From the cell containing the given text, extract its center point as [x, y] coordinate. 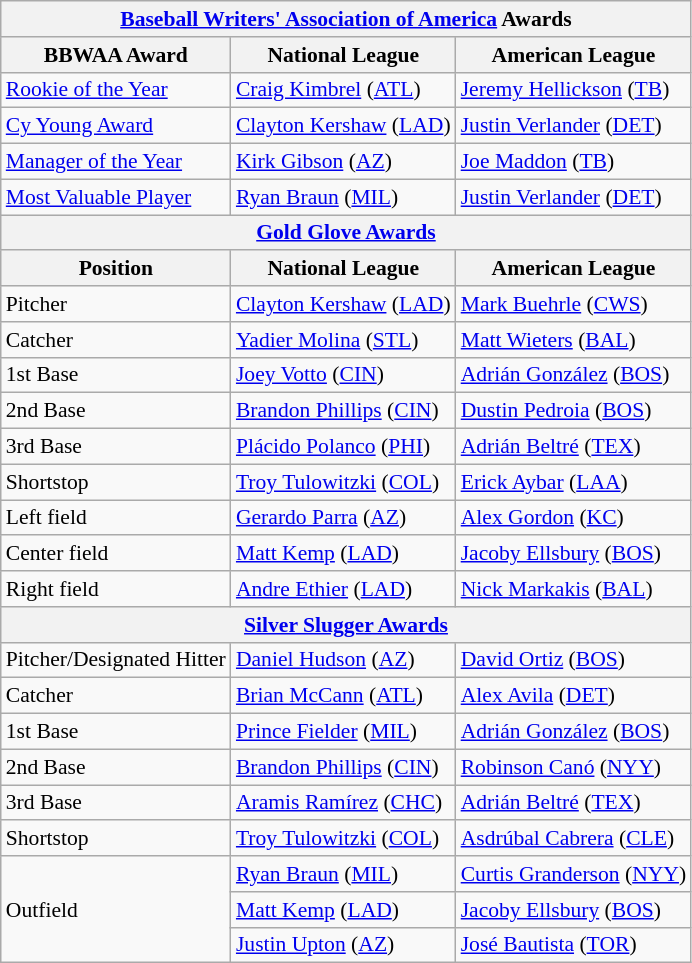
Outfield [116, 910]
Aramis Ramírez (CHC) [344, 803]
Mark Buehrle (CWS) [574, 304]
Joey Votto (CIN) [344, 375]
Robinson Canó (NYY) [574, 767]
Alex Avila (DET) [574, 696]
Nick Markakis (BAL) [574, 589]
Matt Wieters (BAL) [574, 340]
Kirk Gibson (AZ) [344, 162]
Center field [116, 554]
David Ortiz (BOS) [574, 660]
Gerardo Parra (AZ) [344, 518]
Position [116, 269]
Left field [116, 518]
Right field [116, 589]
Justin Upton (AZ) [344, 945]
Alex Gordon (KC) [574, 518]
Brian McCann (ATL) [344, 696]
Andre Ethier (LAD) [344, 589]
Craig Kimbrel (ATL) [344, 90]
Most Valuable Player [116, 197]
Rookie of the Year [116, 90]
Silver Slugger Awards [346, 625]
Erick Aybar (LAA) [574, 482]
Gold Glove Awards [346, 233]
Joe Maddon (TB) [574, 162]
Dustin Pedroia (BOS) [574, 411]
Baseball Writers' Association of America Awards [346, 19]
José Bautista (TOR) [574, 945]
Yadier Molina (STL) [344, 340]
Asdrúbal Cabrera (CLE) [574, 839]
Pitcher/Designated Hitter [116, 660]
Daniel Hudson (AZ) [344, 660]
Curtis Granderson (NYY) [574, 874]
Cy Young Award [116, 126]
Prince Fielder (MIL) [344, 732]
Pitcher [116, 304]
Jeremy Hellickson (TB) [574, 90]
BBWAA Award [116, 55]
Plácido Polanco (PHI) [344, 447]
Manager of the Year [116, 162]
